Provide the [X, Y] coordinate of the cell's center where the given text is located.  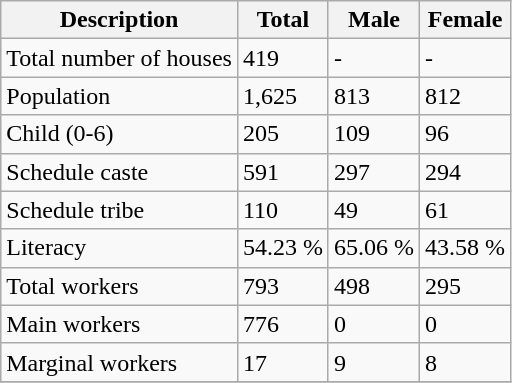
61 [466, 210]
Male [374, 20]
65.06 % [374, 248]
17 [282, 362]
813 [374, 96]
9 [374, 362]
110 [282, 210]
49 [374, 210]
812 [466, 96]
Total workers [120, 286]
109 [374, 134]
Description [120, 20]
96 [466, 134]
Literacy [120, 248]
Schedule caste [120, 172]
297 [374, 172]
1,625 [282, 96]
43.58 % [466, 248]
Main workers [120, 324]
Marginal workers [120, 362]
Total [282, 20]
294 [466, 172]
205 [282, 134]
776 [282, 324]
498 [374, 286]
Population [120, 96]
8 [466, 362]
Female [466, 20]
Child (0-6) [120, 134]
295 [466, 286]
419 [282, 58]
793 [282, 286]
Schedule tribe [120, 210]
591 [282, 172]
54.23 % [282, 248]
Total number of houses [120, 58]
